Output the [X, Y] coordinate of the center of the cell containing the given text.  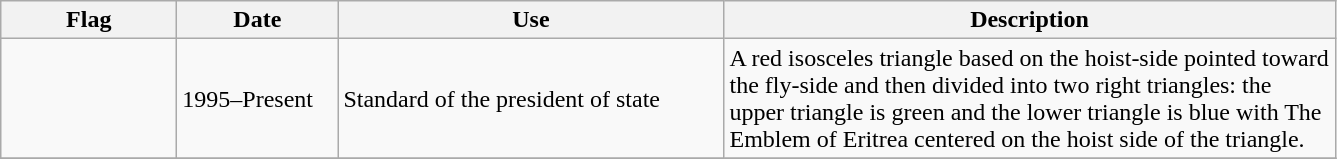
Use [531, 20]
1995–Present [258, 98]
Date [258, 20]
Description [1030, 20]
Flag [89, 20]
Standard of the president of state [531, 98]
